Return the (X, Y) coordinate for the center point of the cell that contains the specified text.  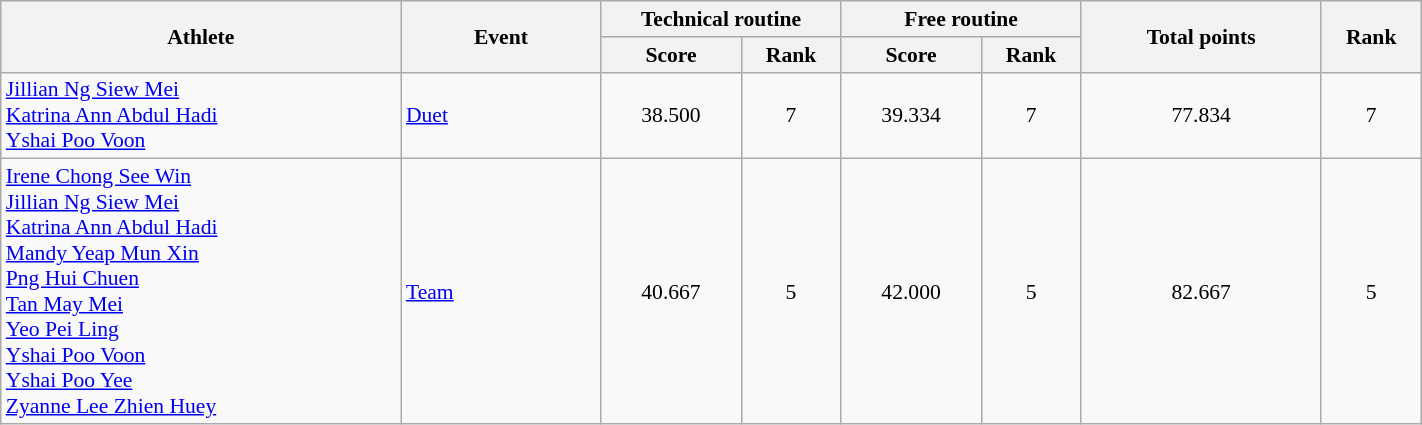
Jillian Ng Siew MeiKatrina Ann Abdul HadiYshai Poo Voon (201, 116)
38.500 (671, 116)
Event (501, 36)
77.834 (1201, 116)
Total points (1201, 36)
Duet (501, 116)
40.667 (671, 292)
Team (501, 292)
39.334 (911, 116)
Free routine (961, 19)
82.667 (1201, 292)
42.000 (911, 292)
Technical routine (721, 19)
Athlete (201, 36)
